Scan for the cell matching the given text and deliver its (x, y) coordinate at center. 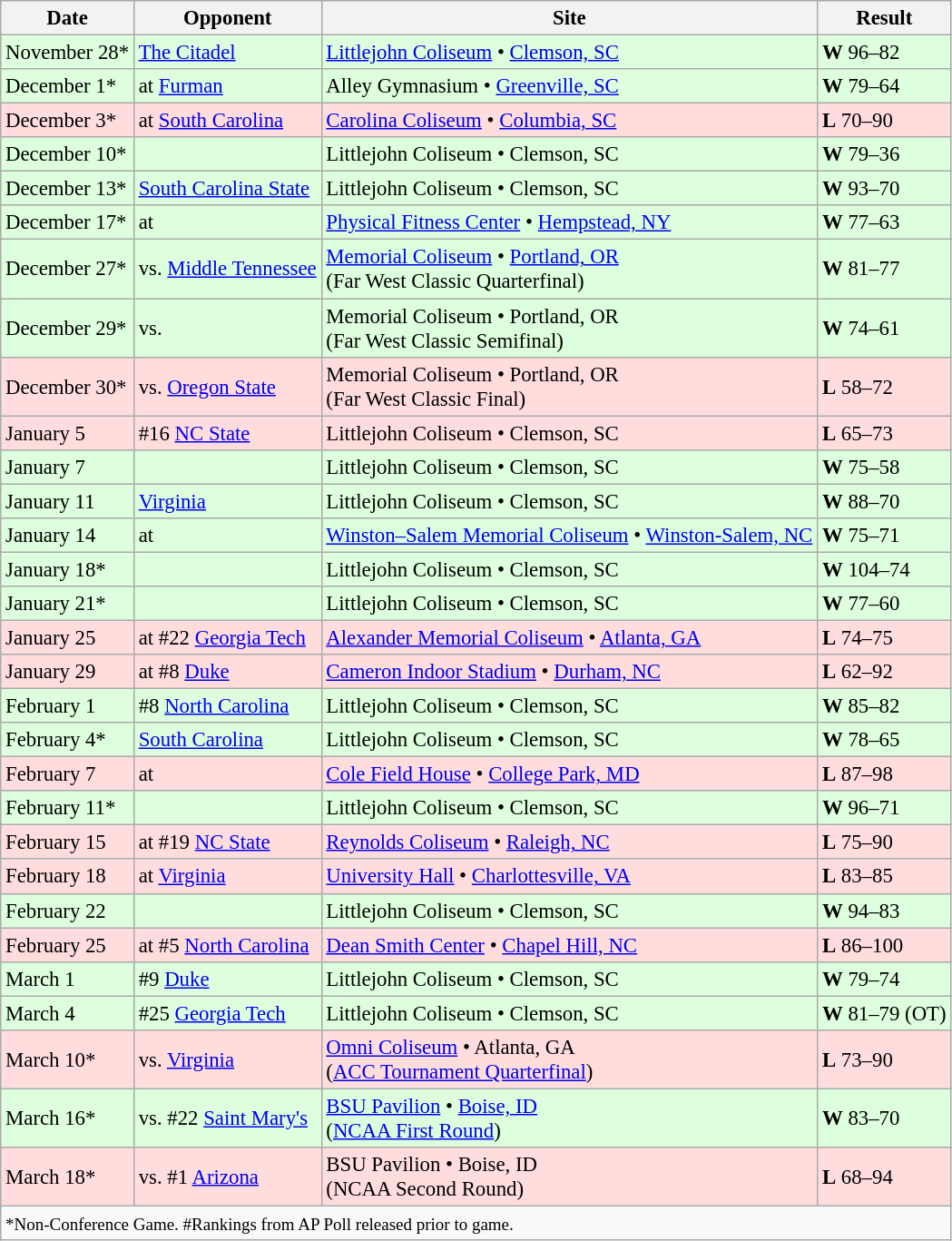
at #19 NC State (227, 842)
February 11* (67, 808)
Carolina Coliseum • Columbia, SC (570, 121)
L 75–90 (884, 842)
Omni Coliseum • Atlanta, GA(ACC Tournament Quarterfinal) (570, 1060)
L 62–92 (884, 672)
W 75–58 (884, 467)
W 78–65 (884, 740)
December 30* (67, 387)
L 87–98 (884, 774)
University Hall • Charlottesville, VA (570, 877)
vs. Virginia (227, 1060)
L 65–73 (884, 433)
W 79–64 (884, 86)
March 16* (67, 1118)
Memorial Coliseum • Portland, OR(Far West Classic Semifinal) (570, 329)
Site (570, 18)
#16 NC State (227, 433)
Dean Smith Center • Chapel Hill, NC (570, 945)
South Carolina (227, 740)
BSU Pavilion • Boise, ID(NCAA First Round) (570, 1118)
February 22 (67, 911)
W 96–71 (884, 808)
November 28* (67, 53)
February 4* (67, 740)
February 1 (67, 706)
Memorial Coliseum • Portland, OR(Far West Classic Quarterfinal) (570, 269)
February 7 (67, 774)
W 77–60 (884, 604)
#8 North Carolina (227, 706)
December 10* (67, 154)
Cameron Indoor Stadium • Durham, NC (570, 672)
L 73–90 (884, 1060)
The Citadel (227, 53)
L 83–85 (884, 877)
at #8 Duke (227, 672)
BSU Pavilion • Boise, ID(NCAA Second Round) (570, 1177)
December 29* (67, 329)
February 25 (67, 945)
W 81–77 (884, 269)
W 104–74 (884, 569)
January 21* (67, 604)
W 79–36 (884, 154)
January 5 (67, 433)
Virginia (227, 501)
March 18* (67, 1177)
Reynolds Coliseum • Raleigh, NC (570, 842)
February 15 (67, 842)
#9 Duke (227, 979)
December 13* (67, 189)
Date (67, 18)
#25 Georgia Tech (227, 1013)
Winston–Salem Memorial Coliseum • Winston-Salem, NC (570, 536)
Memorial Coliseum • Portland, OR(Far West Classic Final) (570, 387)
December 27* (67, 269)
W 81–79 (OT) (884, 1013)
W 85–82 (884, 706)
vs. (227, 329)
W 88–70 (884, 501)
Alexander Memorial Coliseum • Atlanta, GA (570, 637)
vs. Middle Tennessee (227, 269)
February 18 (67, 877)
January 11 (67, 501)
vs. #1 Arizona (227, 1177)
March 4 (67, 1013)
at Furman (227, 86)
March 10* (67, 1060)
Result (884, 18)
Alley Gymnasium • Greenville, SC (570, 86)
L 68–94 (884, 1177)
December 17* (67, 222)
January 29 (67, 672)
December 1* (67, 86)
W 79–74 (884, 979)
January 25 (67, 637)
W 83–70 (884, 1118)
Opponent (227, 18)
W 75–71 (884, 536)
vs. Oregon State (227, 387)
December 3* (67, 121)
January 7 (67, 467)
Physical Fitness Center • Hempstead, NY (570, 222)
W 74–61 (884, 329)
W 96–82 (884, 53)
L 86–100 (884, 945)
W 94–83 (884, 911)
March 1 (67, 979)
at Virginia (227, 877)
L 58–72 (884, 387)
January 18* (67, 569)
W 93–70 (884, 189)
January 14 (67, 536)
L 70–90 (884, 121)
at #22 Georgia Tech (227, 637)
South Carolina State (227, 189)
at #5 North Carolina (227, 945)
at South Carolina (227, 121)
vs. #22 Saint Mary's (227, 1118)
*Non-Conference Game. #Rankings from AP Poll released prior to game. (476, 1223)
L 74–75 (884, 637)
Cole Field House • College Park, MD (570, 774)
W 77–63 (884, 222)
